Return [x, y] of the center of cell containing provided text 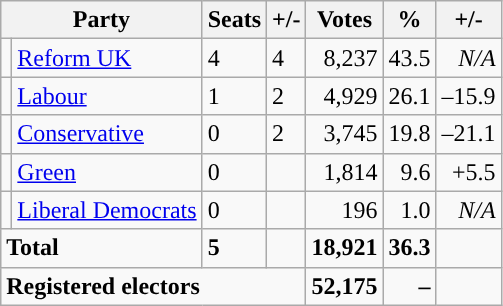
Registered electors [154, 286]
8,237 [344, 58]
Conservative [107, 134]
–21.1 [468, 134]
19.8 [410, 134]
–15.9 [468, 96]
Green [107, 172]
1.0 [410, 210]
% [410, 20]
Party [102, 20]
Liberal Democrats [107, 210]
1,814 [344, 172]
Seats [234, 20]
196 [344, 210]
1 [234, 96]
3,745 [344, 134]
36.3 [410, 248]
Votes [344, 20]
+5.5 [468, 172]
Total [102, 248]
4,929 [344, 96]
Reform UK [107, 58]
Labour [107, 96]
– [410, 286]
52,175 [344, 286]
26.1 [410, 96]
5 [234, 248]
9.6 [410, 172]
18,921 [344, 248]
43.5 [410, 58]
